Scan for the cell matching the given text and deliver its [x, y] coordinate at center. 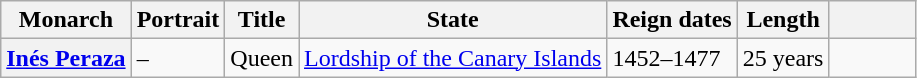
Title [262, 20]
Length [783, 20]
25 years [783, 58]
State [452, 20]
Portrait [178, 20]
Inés Peraza [66, 58]
1452–1477 [672, 58]
Monarch [66, 20]
Queen [262, 58]
Lordship of the Canary Islands [452, 58]
– [178, 58]
Reign dates [672, 20]
